Find where the given text appears and provide that cell's center as [X, Y] coordinate. 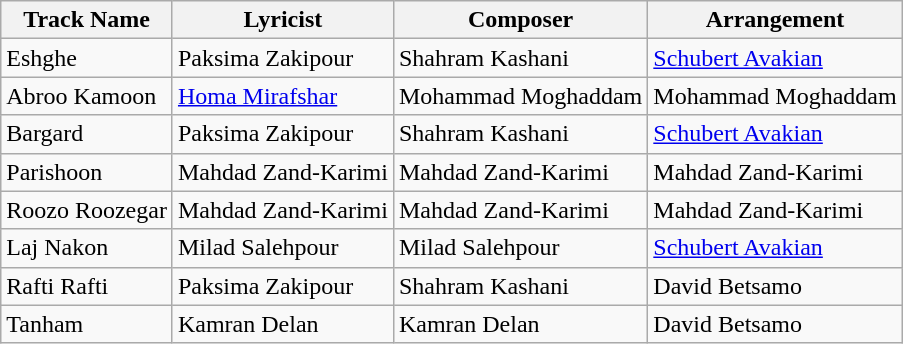
Eshghe [87, 58]
Rafti Rafti [87, 286]
Roozo Roozegar [87, 210]
Tanham [87, 324]
Abroo Kamoon [87, 96]
Homa Mirafshar [282, 96]
Parishoon [87, 172]
Laj Nakon [87, 248]
Lyricist [282, 20]
Composer [520, 20]
Arrangement [775, 20]
Bargard [87, 134]
Track Name [87, 20]
